Pinpoint the cell where the given text exists, returning its [x, y] midpoint coordinate. 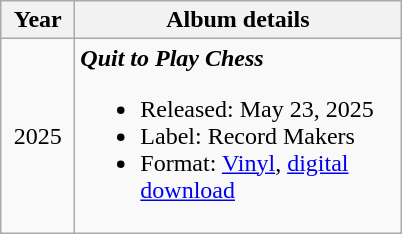
Year [38, 20]
Album details [238, 20]
Quit to Play ChessReleased: May 23, 2025Label: Record MakersFormat: Vinyl, digital download [238, 136]
2025 [38, 136]
